Extract the [x, y] coordinate from the center of the cell holding the provided text.  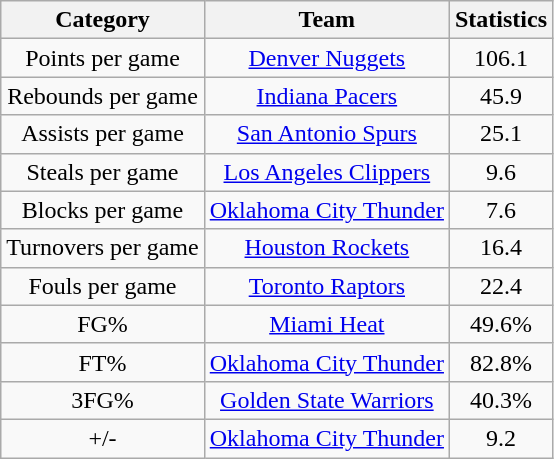
49.6% [500, 324]
Rebounds per game [102, 96]
Golden State Warriors [326, 400]
+/- [102, 438]
3FG% [102, 400]
Fouls per game [102, 286]
Team [326, 20]
16.4 [500, 248]
Toronto Raptors [326, 286]
106.1 [500, 58]
Category [102, 20]
9.2 [500, 438]
9.6 [500, 172]
82.8% [500, 362]
FT% [102, 362]
22.4 [500, 286]
Miami Heat [326, 324]
25.1 [500, 134]
Houston Rockets [326, 248]
Points per game [102, 58]
Denver Nuggets [326, 58]
45.9 [500, 96]
Statistics [500, 20]
7.6 [500, 210]
Blocks per game [102, 210]
40.3% [500, 400]
Turnovers per game [102, 248]
Steals per game [102, 172]
Los Angeles Clippers [326, 172]
Indiana Pacers [326, 96]
FG% [102, 324]
Assists per game [102, 134]
San Antonio Spurs [326, 134]
